Extract the (X, Y) coordinate from the center of the cell holding the provided text.  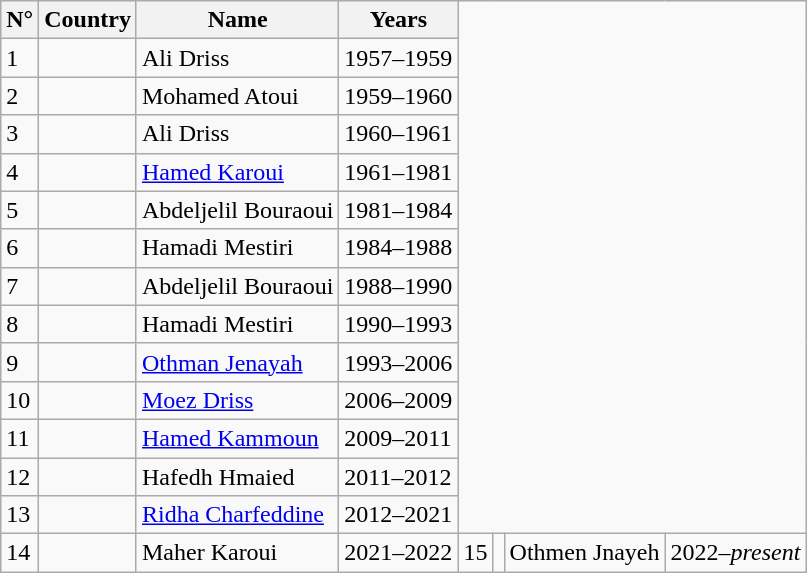
4 (20, 172)
Hamed Kammoun (237, 438)
N° (20, 20)
1959–1960 (398, 96)
1993–2006 (398, 362)
3 (20, 134)
7 (20, 286)
Othmen Jnayeh (584, 553)
12 (20, 477)
2022–present (736, 553)
14 (20, 553)
Hafedh Hmaied (237, 477)
10 (20, 400)
Maher Karoui (237, 553)
1984–1988 (398, 248)
2011–2012 (398, 477)
13 (20, 515)
1990–1993 (398, 324)
2 (20, 96)
1988–1990 (398, 286)
2012–2021 (398, 515)
Years (398, 20)
8 (20, 324)
1961–1981 (398, 172)
5 (20, 210)
1957–1959 (398, 58)
2009–2011 (398, 438)
Moez Driss (237, 400)
11 (20, 438)
6 (20, 248)
1960–1961 (398, 134)
2021–2022 (398, 553)
Country (88, 20)
Hamed Karoui (237, 172)
Othman Jenayah (237, 362)
2006–2009 (398, 400)
1 (20, 58)
15 (476, 553)
9 (20, 362)
Ridha Charfeddine (237, 515)
1981–1984 (398, 210)
Name (237, 20)
Mohamed Atoui (237, 96)
